Scan for the cell matching the given text and deliver its (x, y) coordinate at center. 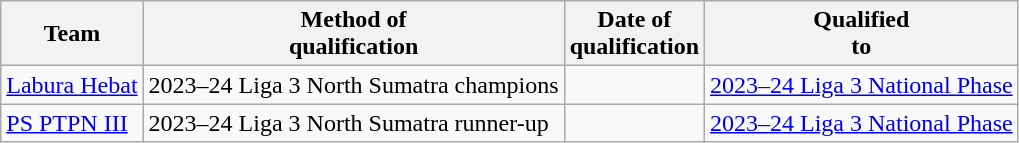
Method of qualification (354, 34)
2023–24 Liga 3 North Sumatra runner-up (354, 123)
Team (72, 34)
PS PTPN III (72, 123)
Date of qualification (634, 34)
2023–24 Liga 3 North Sumatra champions (354, 85)
Labura Hebat (72, 85)
Qualified to (862, 34)
